Search for the cell housing the specified text and yield its (X, Y) center coordinate. 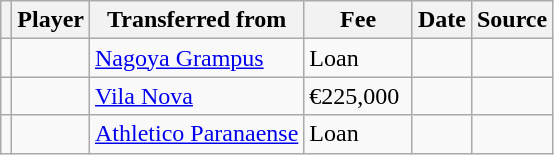
Fee (358, 20)
€225,000 (358, 96)
Player (51, 20)
Nagoya Grampus (197, 58)
Date (442, 20)
Vila Nova (197, 96)
Athletico Paranaense (197, 134)
Source (512, 20)
Transferred from (197, 20)
